From the cell containing the given text, extract its center point as (X, Y) coordinate. 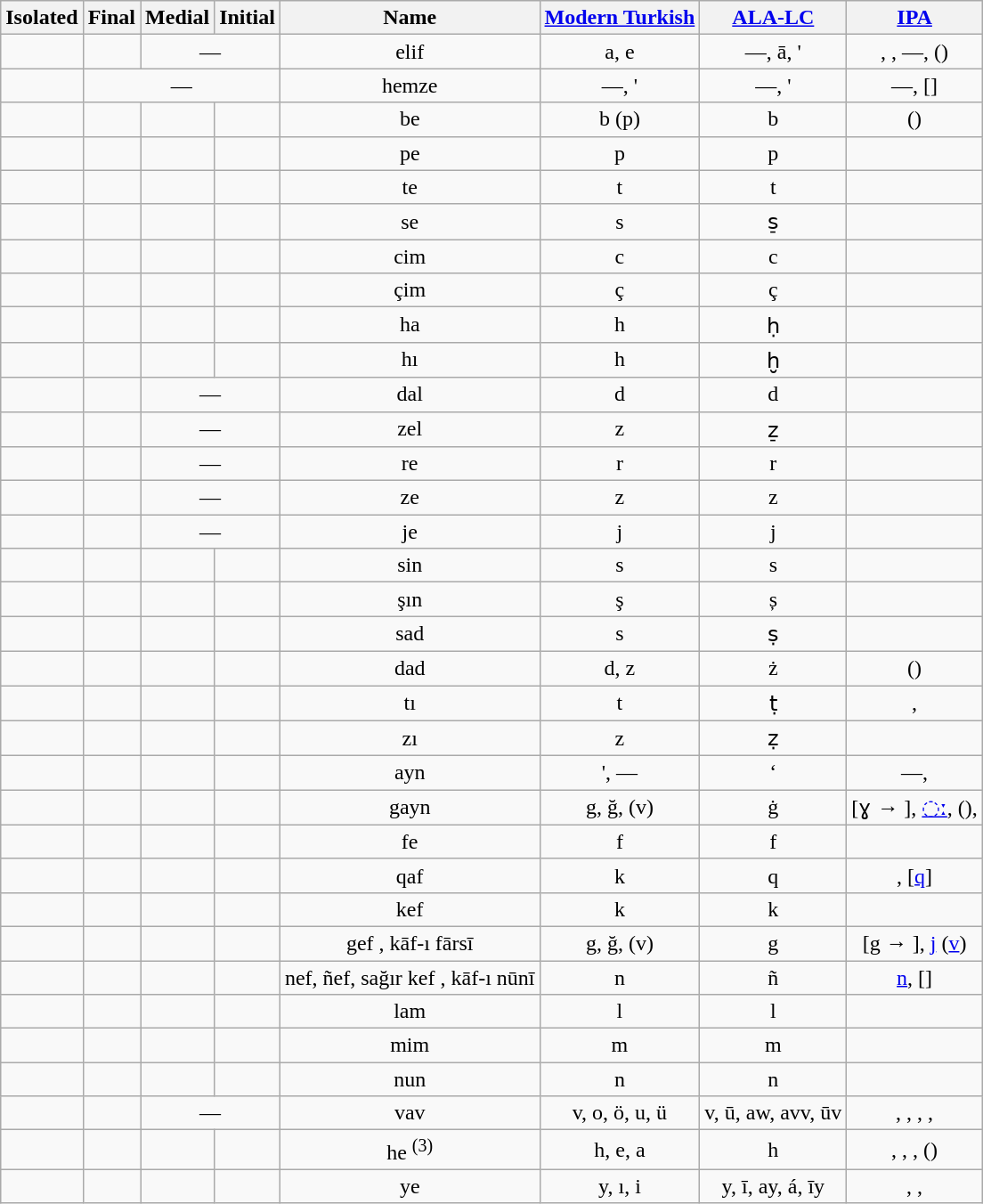
zel (410, 429)
b (p) (620, 119)
IPA (915, 18)
nef, ñef, sağır kef , kāf-ı nūnī (410, 977)
v, o, ö, u, ü (620, 1113)
, , , , (915, 1113)
je (410, 532)
, , , () (915, 1151)
h, e, a (620, 1151)
nun (410, 1079)
mim (410, 1045)
d, z (620, 668)
hemze (410, 85)
ḫ (773, 360)
', — (620, 773)
hı (410, 360)
ALA-LC (773, 18)
be (410, 119)
qaf (410, 875)
z̠ (773, 429)
ṭ (773, 704)
kef (410, 909)
cim (410, 256)
q (773, 875)
ẓ (773, 738)
ze (410, 498)
lam (410, 1012)
Initial (248, 18)
Final (111, 18)
g (773, 943)
ha (410, 325)
te (410, 187)
Medial (178, 18)
n, [] (915, 977)
[ɣ → ], ◌ː, (), (915, 808)
Modern Turkish (620, 18)
b (773, 119)
ş (620, 599)
—, ā, ' (773, 52)
dad (410, 668)
, [q] (915, 875)
, , (915, 1186)
sad (410, 634)
Isolated (42, 18)
, (915, 704)
y, ı, i (620, 1186)
dal (410, 395)
zı (410, 738)
vav (410, 1113)
s̠ (773, 222)
ṣ (773, 634)
Name (410, 18)
şın (410, 599)
çim (410, 290)
sin (410, 565)
re (410, 464)
ș (773, 599)
gayn (410, 808)
se (410, 222)
he (3) (410, 1151)
elif (410, 52)
ż (773, 668)
, , —, () (915, 52)
tı (410, 704)
ġ (773, 808)
gef , kāf-ı fārsī (410, 943)
v, ū, aw, avv, ūv (773, 1113)
—, [] (915, 85)
ḥ (773, 325)
ñ (773, 977)
ye (410, 1186)
ayn (410, 773)
[g → ], j (v) (915, 943)
a, e (620, 52)
fe (410, 842)
—, (915, 773)
pe (410, 153)
y, ī, ay, á, īy (773, 1186)
‘ (773, 773)
